Provide the (X, Y) coordinate of the cell's center where the given text is located.  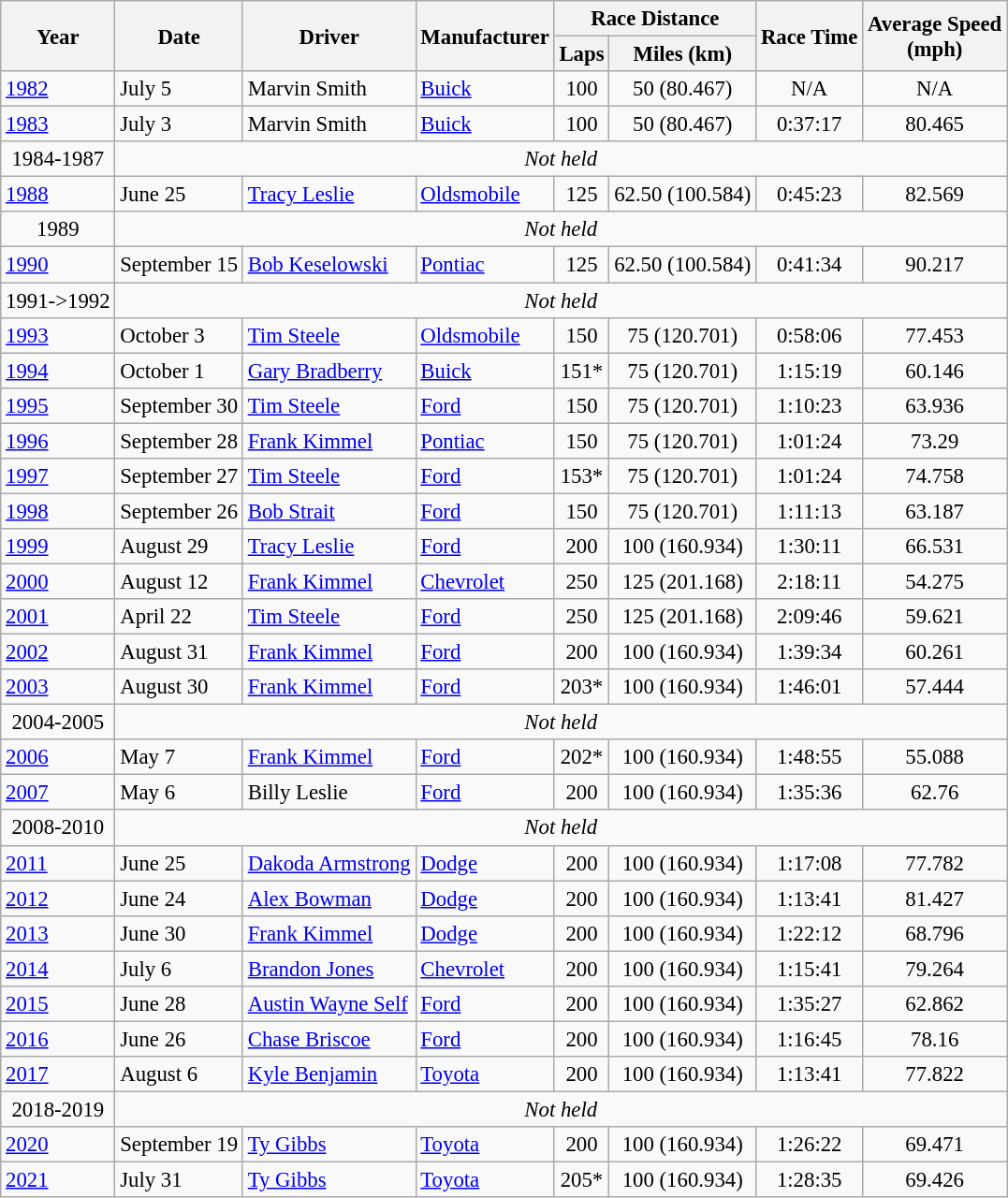
82.569 (935, 195)
July 5 (179, 89)
September 30 (179, 405)
1994 (58, 371)
63.936 (935, 405)
1988 (58, 195)
Bob Strait (329, 511)
1997 (58, 476)
August 6 (179, 1074)
1:17:08 (810, 863)
2000 (58, 581)
68.796 (935, 933)
1996 (58, 441)
June 26 (179, 1039)
1984-1987 (58, 159)
2011 (58, 863)
77.782 (935, 863)
1999 (58, 547)
August 30 (179, 687)
September 15 (179, 265)
1993 (58, 335)
2015 (58, 1004)
Gary Bradberry (329, 371)
60.261 (935, 652)
1982 (58, 89)
1998 (58, 511)
2006 (58, 757)
October 3 (179, 335)
2004-2005 (58, 723)
Year (58, 36)
2:18:11 (810, 581)
1995 (58, 405)
54.275 (935, 581)
2003 (58, 687)
May 6 (179, 793)
74.758 (935, 476)
1:39:34 (810, 652)
1983 (58, 124)
1:30:11 (810, 547)
1:26:22 (810, 1145)
Dakoda Armstrong (329, 863)
September 28 (179, 441)
September 19 (179, 1145)
0:41:34 (810, 265)
2021 (58, 1180)
April 22 (179, 617)
203* (582, 687)
1:16:45 (810, 1039)
Kyle Benjamin (329, 1074)
57.444 (935, 687)
0:58:06 (810, 335)
Miles (km) (683, 54)
81.427 (935, 898)
202* (582, 757)
59.621 (935, 617)
1:35:36 (810, 793)
205* (582, 1180)
Driver (329, 36)
1:28:35 (810, 1180)
July 3 (179, 124)
June 24 (179, 898)
Date (179, 36)
90.217 (935, 265)
Chase Briscoe (329, 1039)
2001 (58, 617)
Laps (582, 54)
2017 (58, 1074)
2008-2010 (58, 828)
1:35:27 (810, 1004)
September 27 (179, 476)
July 6 (179, 969)
63.187 (935, 511)
2012 (58, 898)
October 1 (179, 371)
78.16 (935, 1039)
0:37:17 (810, 124)
May 7 (179, 757)
1:48:55 (810, 757)
77.453 (935, 335)
77.822 (935, 1074)
62.862 (935, 1004)
September 26 (179, 511)
June 30 (179, 933)
62.76 (935, 793)
Race Time (810, 36)
1:10:23 (810, 405)
2014 (58, 969)
2018-2019 (58, 1109)
August 12 (179, 581)
151* (582, 371)
1:22:12 (810, 933)
July 31 (179, 1180)
69.426 (935, 1180)
1:15:41 (810, 969)
Race Distance (655, 19)
1990 (58, 265)
2007 (58, 793)
69.471 (935, 1145)
1:15:19 (810, 371)
Average Speed(mph) (935, 36)
Austin Wayne Self (329, 1004)
2013 (58, 933)
2020 (58, 1145)
0:45:23 (810, 195)
73.29 (935, 441)
80.465 (935, 124)
2002 (58, 652)
2016 (58, 1039)
60.146 (935, 371)
1989 (58, 229)
Bob Keselowski (329, 265)
2:09:46 (810, 617)
1991->1992 (58, 300)
Alex Bowman (329, 898)
55.088 (935, 757)
June 28 (179, 1004)
Billy Leslie (329, 793)
August 31 (179, 652)
1:11:13 (810, 511)
1:46:01 (810, 687)
August 29 (179, 547)
66.531 (935, 547)
79.264 (935, 969)
Brandon Jones (329, 969)
153* (582, 476)
Manufacturer (485, 36)
